Return the [X, Y] coordinate for the center point of the cell that contains the specified text.  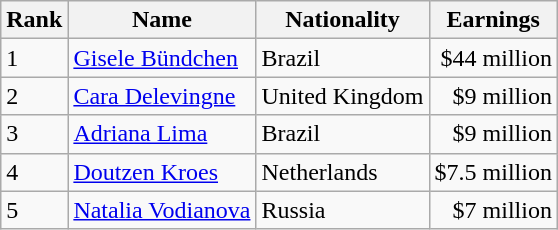
4 [34, 172]
Gisele Bündchen [162, 58]
Doutzen Kroes [162, 172]
Russia [342, 210]
$7.5 million [493, 172]
Adriana Lima [162, 134]
Rank [34, 20]
2 [34, 96]
3 [34, 134]
Natalia Vodianova [162, 210]
Earnings [493, 20]
1 [34, 58]
Nationality [342, 20]
United Kingdom [342, 96]
$7 million [493, 210]
$44 million [493, 58]
Cara Delevingne [162, 96]
Netherlands [342, 172]
Name [162, 20]
5 [34, 210]
